Return [X, Y] of the center of cell containing provided text 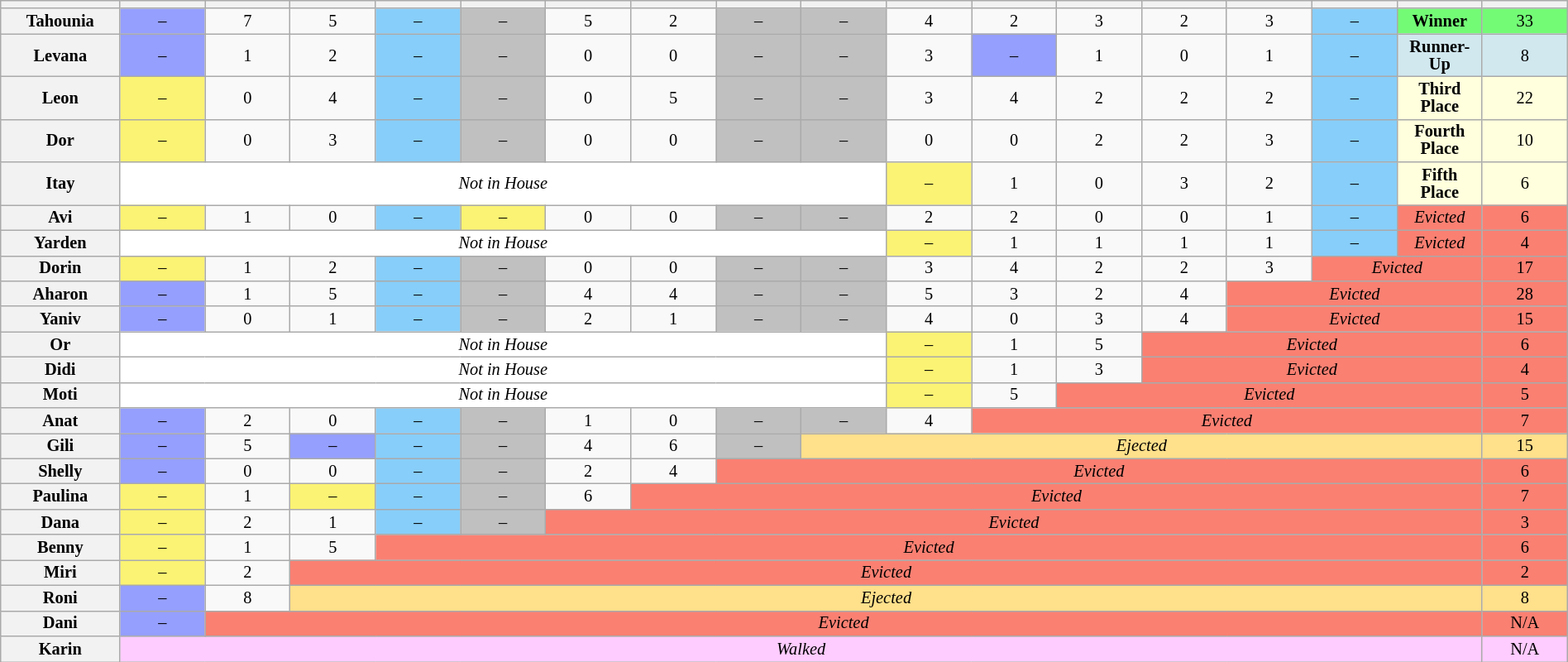
17 [1525, 268]
Anat [60, 420]
Moti [60, 396]
Fourth Place [1439, 141]
Dana [60, 521]
Miri [60, 573]
Or [60, 344]
22 [1525, 98]
Levana [60, 55]
Roni [60, 597]
Dor [60, 141]
Shelly [60, 472]
Benny [60, 548]
Walked [801, 649]
Dorin [60, 268]
28 [1525, 293]
Yaniv [60, 319]
Winner [1439, 22]
Karin [60, 649]
10 [1525, 141]
Aharon [60, 293]
Itay [60, 184]
Gili [60, 445]
Dani [60, 624]
Leon [60, 98]
Avi [60, 217]
33 [1525, 22]
Third Place [1439, 98]
Didi [60, 369]
Runner-Up [1439, 55]
Yarden [60, 243]
Paulina [60, 496]
Tahounia [60, 22]
Fifth Place [1439, 184]
